Locate the cell with the specified text and output its (X, Y) center coordinate. 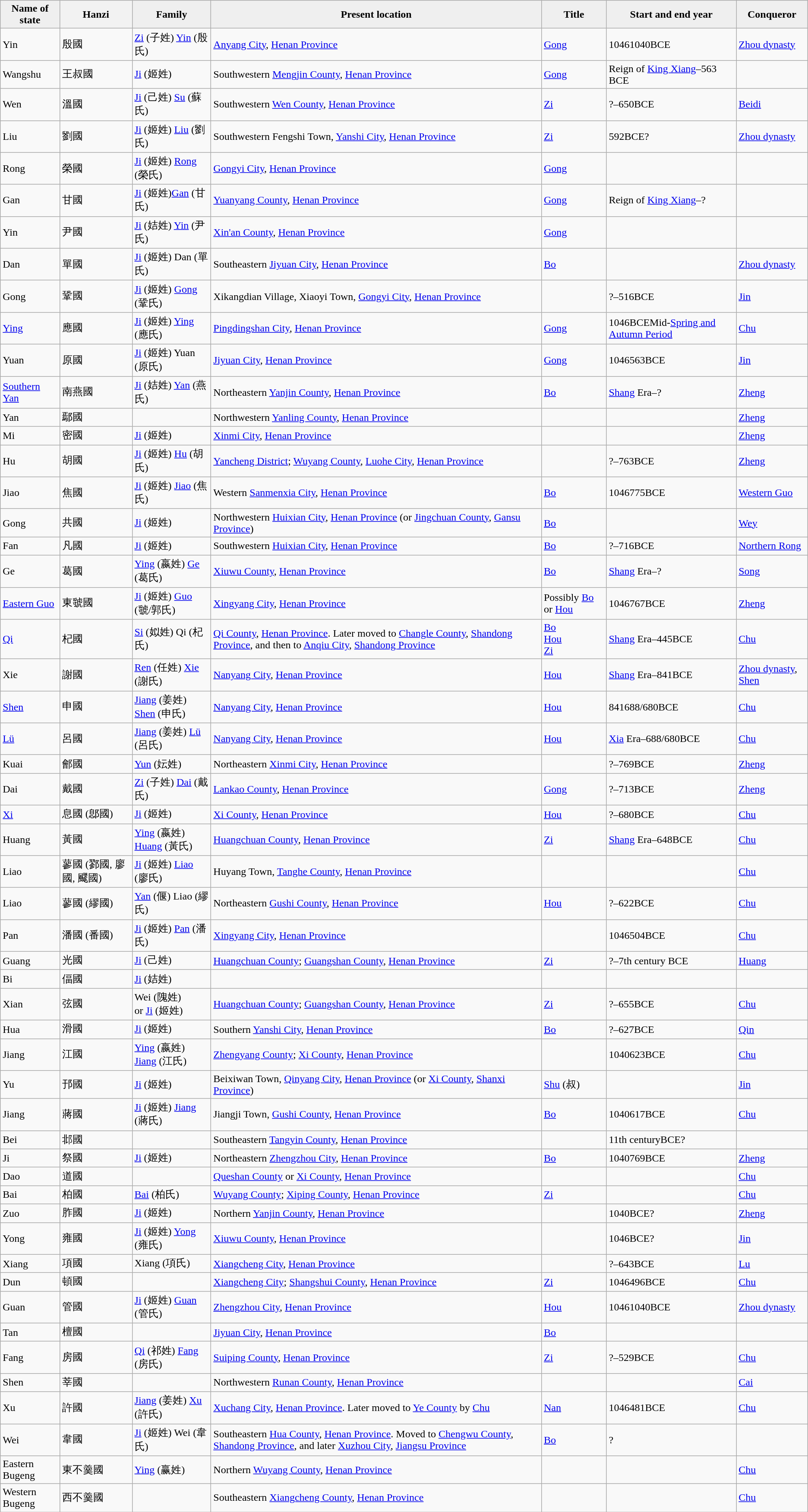
Yan (偃) Liao (繆氏) (172, 903)
管國 (96, 1307)
Western Bugeng (30, 1498)
Ji (姬姓) Jiang (蔣氏) (172, 1114)
?–622BCE (672, 903)
謝國 (96, 675)
Xi County, Henan Province (376, 814)
邘國 (96, 1084)
Xuchang City, Henan Province. Later moved to Ye County by Chu (376, 1408)
1040623BCE (672, 1054)
莘國 (96, 1383)
Shang Era–445BCE (672, 639)
弦國 (96, 1004)
Jiangji Town, Gushi County, Henan Province (376, 1114)
Xia Era–688/680BCE (672, 739)
Eastern Guo (30, 603)
?–516BCE (672, 296)
密國 (96, 436)
Yong (30, 1238)
Reign of King Xiang–? (672, 200)
Ji (姬姓) Guan (管氏) (172, 1307)
Beidi (772, 104)
Southwestern Wen County, Henan Province (376, 104)
Name of state (30, 15)
1046775BCE (672, 493)
Lu (772, 1264)
Yuan (30, 360)
Ji (姬姓) Liao (廖氏) (172, 871)
Hu (30, 461)
Wangshu (30, 74)
Shang Era–648BCE (672, 840)
?–7th century BCE (672, 961)
榮國 (96, 168)
Reign of King Xiang–563 BCE (672, 74)
雍國 (96, 1238)
Southwestern Fengshi Town, Yanshi City, Henan Province (376, 136)
Bai (30, 1195)
Bai (柏氏) (172, 1195)
柏國 (96, 1195)
11th centuryBCE? (672, 1140)
Eastern Bugeng (30, 1470)
Southeastern Xiangcheng County, Henan Province (376, 1498)
祭國 (96, 1158)
?–713BCE (672, 789)
Cai (772, 1383)
Pan (30, 935)
殷國 (96, 44)
西不羹國 (96, 1498)
Mi (30, 436)
Yu (30, 1084)
Ji (姬姓) Jiao (焦氏) (172, 493)
Wen (30, 104)
Wei (30, 1439)
?–529BCE (672, 1357)
?–655BCE (672, 1004)
Ji (姬姓) Wei (韋氏) (172, 1439)
焦國 (96, 493)
Dai (30, 789)
Yuanyang County, Henan Province (376, 200)
滑國 (96, 1029)
Ji (姬姓) Yuan (原氏) (172, 360)
Xinmi City, Henan Province (376, 436)
Xie (30, 675)
Ji (姬姓) Liu (劉氏) (172, 136)
應國 (96, 328)
Dun (30, 1282)
Dao (30, 1177)
潘國 (番國) (96, 935)
Huyang Town, Tanghe County, Henan Province (376, 871)
Western Guo (772, 493)
Ji (己姓) Su (蘇氏) (172, 104)
Present location (376, 15)
Southern Yan (30, 392)
Ji (姬姓) Gong (鞏氏) (172, 296)
Xiang (項氏) (172, 1264)
道國 (96, 1177)
Qin (772, 1029)
王叔國 (96, 74)
Southeastern Hua County, Henan Province. Moved to Chengwu County, Shandong Province, and later Xuzhou City, Jiangsu Province (376, 1439)
Wuyang County; Xiping County, Henan Province (376, 1195)
Ji (姬姓) Dan (單氏) (172, 264)
Si (姒姓) Qi (杞氏) (172, 639)
1040769BCE (672, 1158)
Ying (嬴姓) Ge (葛氏) (172, 571)
南燕國 (96, 392)
韋國 (96, 1439)
Ji (姬姓) Rong (榮氏) (172, 168)
Suiping County, Henan Province (376, 1357)
檀國 (96, 1332)
東虢國 (96, 603)
Bei (30, 1140)
?–627BCE (672, 1029)
Zi (子姓) Dai (戴氏) (172, 789)
Southeastern Jiyuan City, Henan Province (376, 264)
Lankao County, Henan Province (376, 789)
單國 (96, 264)
鄢國 (96, 418)
蔣國 (96, 1114)
Guan (30, 1307)
Gan (30, 200)
592BCE? (672, 136)
Jiang (姜姓) Xu (許氏) (172, 1408)
Ji (30, 1158)
鞏國 (96, 296)
Fan (30, 546)
Zi (子姓) Yin (殷氏) (172, 44)
BoHouZi (574, 639)
Jiang (姜姓) Shen (申氏) (172, 707)
江國 (96, 1054)
Queshan County or Xi County, Henan Province (376, 1177)
Xian (30, 1004)
?–716BCE (672, 546)
Ji (姬姓) Guo (虢/郭氏) (172, 603)
甘國 (96, 200)
鄶國 (96, 764)
Ji (姬姓) Pan (潘氏) (172, 935)
許國 (96, 1408)
Ji (姞姓) Yan (燕氏) (172, 392)
Xi (30, 814)
息國 (鄎國) (96, 814)
杞國 (96, 639)
頓國 (96, 1282)
Xiang (30, 1264)
Ji (姞姓) (172, 979)
Ren (任姓) Xie (謝氏) (172, 675)
邶國 (96, 1140)
光國 (96, 961)
Western Sanmenxia City, Henan Province (376, 493)
Zhengzhou City, Henan Province (376, 1307)
黃國 (96, 840)
Northern Wuyang County, Henan Province (376, 1470)
Jiao (30, 493)
Southwestern Huixian City, Henan Province (376, 546)
Xu (30, 1408)
Ji (姬姓) Hu (胡氏) (172, 461)
Qi (祁姓) Fang (房氏) (172, 1357)
申國 (96, 707)
Wei (隗姓) or Ji (姬姓) (172, 1004)
1040BCE? (672, 1213)
Start and end year (672, 15)
?–763BCE (672, 461)
Shang Era–841BCE (672, 675)
Southwestern Mengjin County, Henan Province (376, 74)
Ying (赢姓) (172, 1470)
1046BCE? (672, 1238)
Nan (574, 1408)
Southeastern Tangyin County, Henan Province (376, 1140)
Tan (30, 1332)
1046504BCE (672, 935)
1046563BCE (672, 360)
蓼國 (鄝國, 廖國, 飂國) (96, 871)
?–680BCE (672, 814)
Xiangcheng City, Henan Province (376, 1264)
共國 (96, 523)
Shu (叔) (574, 1084)
胙國 (96, 1213)
Ying (嬴姓) Huang (黃氏) (172, 840)
Kuai (30, 764)
Song (772, 571)
1046496BCE (672, 1282)
Xin'an County, Henan Province (376, 232)
Dan (30, 264)
Conqueror (772, 15)
Southern Yanshi City, Henan Province (376, 1029)
Ji (己姓) (172, 961)
Yancheng District; Wuyang County, Luohe City, Henan Province (376, 461)
Guang (30, 961)
Hua (30, 1029)
偪國 (96, 979)
Jiang (姜姓) Lü (呂氏) (172, 739)
Liu (30, 136)
Huangchuan County, Henan Province (376, 840)
Rong (30, 168)
Ji (姬姓) Yong (雍氏) (172, 1238)
Ji (姬姓) Ying (應氏) (172, 328)
Xiangcheng City; Shangshui County, Henan Province (376, 1282)
Northwestern Runan County, Henan Province (376, 1383)
Ying (嬴姓) Jiang (江氏) (172, 1054)
?–769BCE (672, 764)
Anyang City, Henan Province (376, 44)
1046767BCE (672, 603)
葛國 (96, 571)
Xikangdian Village, Xiaoyi Town, Gongyi City, Henan Province (376, 296)
呂國 (96, 739)
胡國 (96, 461)
Ji (姞姓) Yin (尹氏) (172, 232)
Fang (30, 1357)
劉國 (96, 136)
戴國 (96, 789)
? (672, 1439)
Zuo (30, 1213)
Northeastern Xinmi City, Henan Province (376, 764)
1040617BCE (672, 1114)
Qi County, Henan Province. Later moved to Changle County, Shandong Province, and then to Anqiu City, Shandong Province (376, 639)
凡國 (96, 546)
Bi (30, 979)
Northeastern Gushi County, Henan Province (376, 903)
Zhengyang County; Xi County, Henan Province (376, 1054)
Family (172, 15)
Qi (30, 639)
Beixiwan Town, Qinyang City, Henan Province (or Xi County, Shanxi Province) (376, 1084)
Pingdingshan City, Henan Province (376, 328)
項國 (96, 1264)
?–643BCE (672, 1264)
溫國 (96, 104)
Northeastern Yanjin County, Henan Province (376, 392)
Ying (30, 328)
Northwestern Huixian City, Henan Province (or Jingchuan County, Gansu Province) (376, 523)
Possibly Bo or Hou (574, 603)
Yun (妘姓) (172, 764)
Ji (姬姓)Gan (甘氏) (172, 200)
尹國 (96, 232)
Wey (772, 523)
Northwestern Yanling County, Henan Province (376, 418)
Gongyi City, Henan Province (376, 168)
房國 (96, 1357)
蓼國 (繆國) (96, 903)
原國 (96, 360)
Yan (30, 418)
Hanzi (96, 15)
?–650BCE (672, 104)
1046481BCE (672, 1408)
東不羹國 (96, 1470)
Zhou dynasty, Shen (772, 675)
Lü (30, 739)
1046BCEMid-Spring and Autumn Period (672, 328)
Northeastern Zhengzhou City, Henan Province (376, 1158)
Northern Yanjin County, Henan Province (376, 1213)
841688/680BCE (672, 707)
Ge (30, 571)
Northern Rong (772, 546)
Title (574, 15)
